Pinpoint the cell where the given text exists, returning its [X, Y] midpoint coordinate. 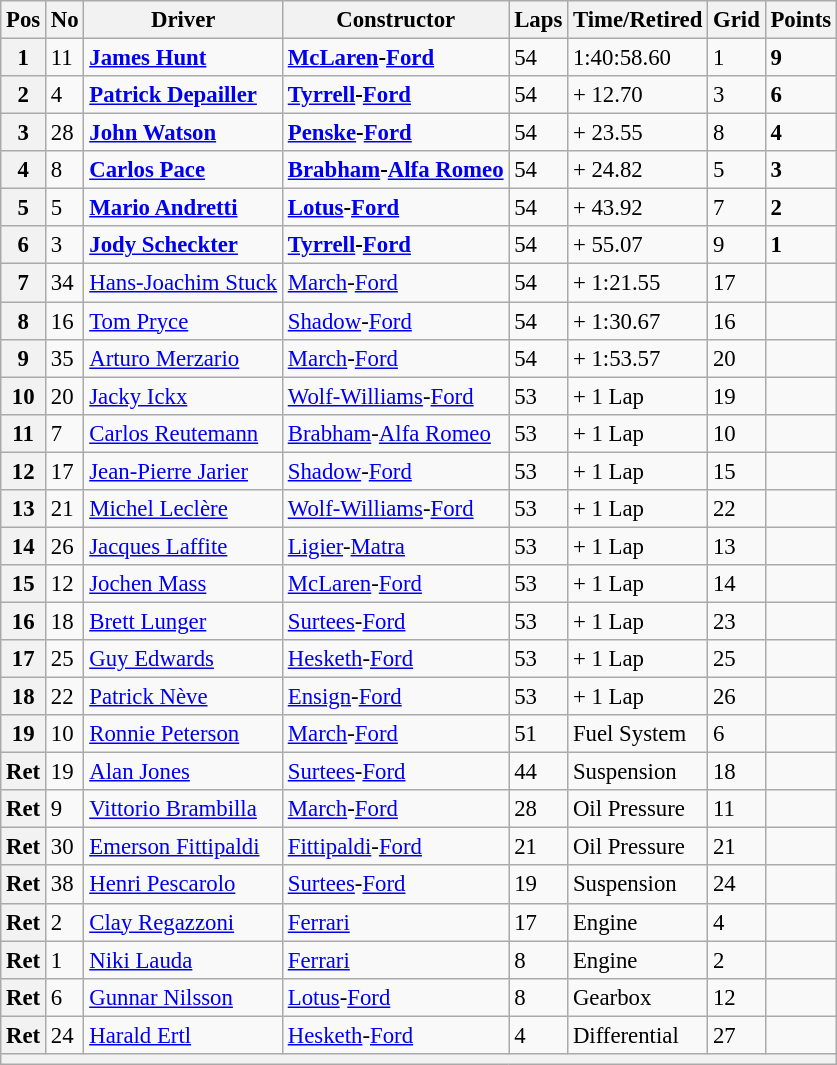
Patrick Depailler [184, 95]
Alan Jones [184, 772]
Ligier-Matra [395, 546]
+ 1:21.55 [638, 283]
+ 24.82 [638, 170]
35 [65, 358]
Patrick Nève [184, 697]
51 [538, 734]
Vittorio Brambilla [184, 809]
Clay Regazzoni [184, 922]
Guy Edwards [184, 659]
+ 55.07 [638, 245]
Grid [736, 20]
Jody Scheckter [184, 245]
Niki Lauda [184, 960]
1:40:58.60 [638, 58]
Tom Pryce [184, 321]
Points [800, 20]
+ 1:53.57 [638, 358]
Time/Retired [638, 20]
Jean-Pierre Jarier [184, 471]
23 [736, 621]
Gunnar Nilsson [184, 997]
Emerson Fittipaldi [184, 847]
Michel Leclère [184, 509]
Mario Andretti [184, 208]
+ 23.55 [638, 133]
Fittipaldi-Ford [395, 847]
27 [736, 1035]
+ 12.70 [638, 95]
No [65, 20]
John Watson [184, 133]
Carlos Reutemann [184, 433]
Pos [24, 20]
+ 43.92 [638, 208]
Carlos Pace [184, 170]
Driver [184, 20]
Brett Lunger [184, 621]
Constructor [395, 20]
Gearbox [638, 997]
30 [65, 847]
Arturo Merzario [184, 358]
Jacques Laffite [184, 546]
34 [65, 283]
+ 1:30.67 [638, 321]
Differential [638, 1035]
Ensign-Ford [395, 697]
Fuel System [638, 734]
Ronnie Peterson [184, 734]
Jacky Ickx [184, 396]
James Hunt [184, 58]
44 [538, 772]
Laps [538, 20]
Jochen Mass [184, 584]
38 [65, 885]
Hans-Joachim Stuck [184, 283]
Harald Ertl [184, 1035]
Penske-Ford [395, 133]
Henri Pescarolo [184, 885]
